Determine the (x, y) coordinate at the center of the cell enclosing the given text.  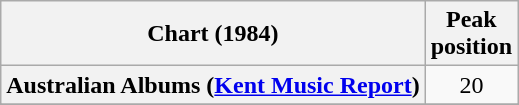
20 (471, 85)
Australian Albums (Kent Music Report) (213, 85)
Peakposition (471, 34)
Chart (1984) (213, 34)
